Capture the cell that displays the provided text and extract its [x, y] central coordinate. 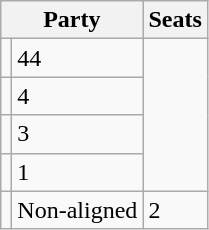
3 [78, 134]
1 [78, 172]
Seats [175, 20]
Non-aligned [78, 210]
Party [72, 20]
44 [78, 58]
2 [175, 210]
4 [78, 96]
